Output the [X, Y] coordinate of the center of the cell containing the given text.  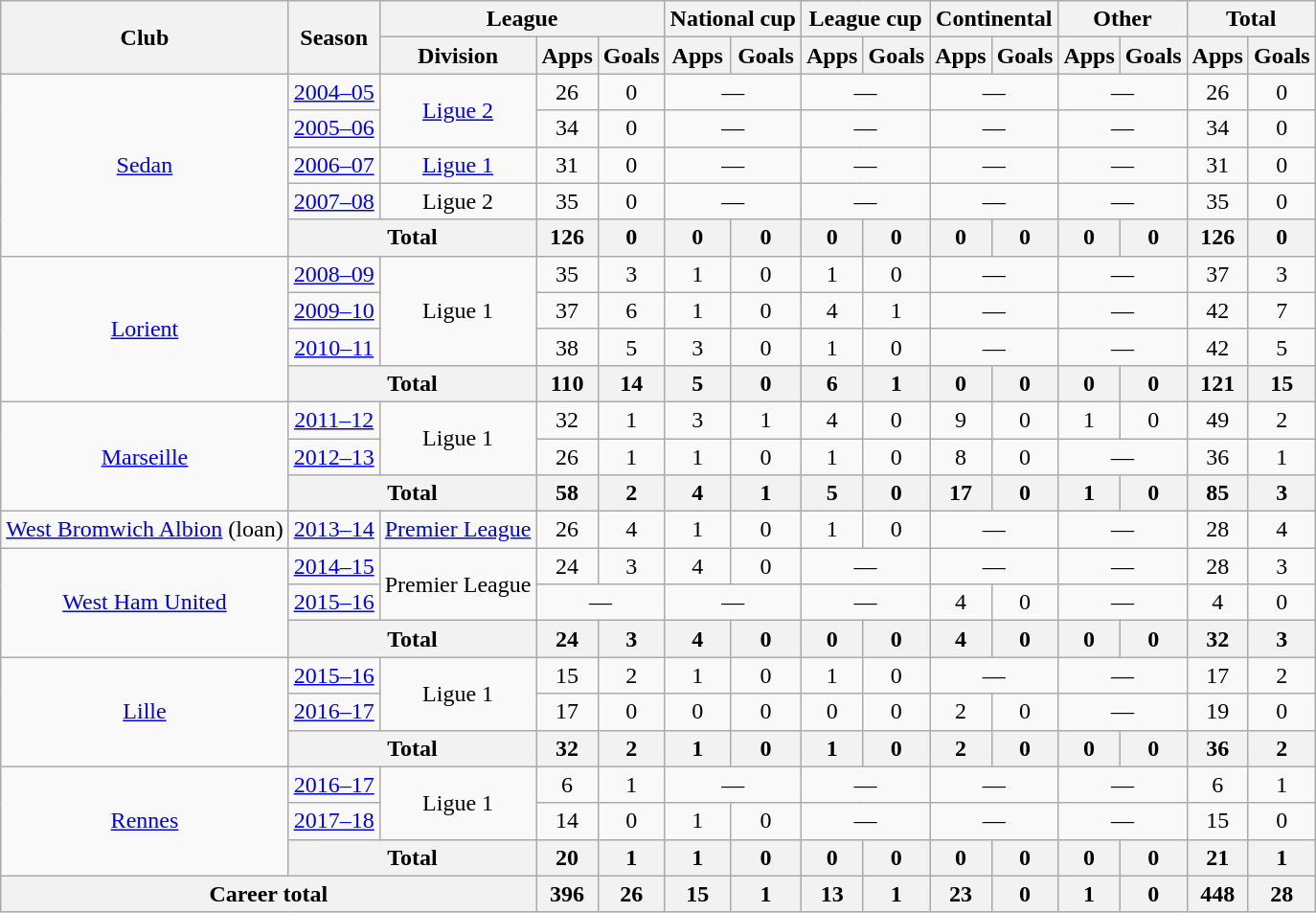
2012–13 [333, 457]
Season [333, 37]
20 [567, 857]
49 [1217, 420]
Rennes [145, 821]
Lorient [145, 329]
League cup [866, 19]
Division [458, 56]
Sedan [145, 165]
West Ham United [145, 603]
21 [1217, 857]
121 [1217, 383]
League [522, 19]
448 [1217, 894]
2007–08 [333, 201]
2004–05 [333, 92]
2006–07 [333, 165]
7 [1282, 310]
2017–18 [333, 821]
110 [567, 383]
2008–09 [333, 274]
38 [567, 347]
Marseille [145, 456]
2010–11 [333, 347]
9 [961, 420]
West Bromwich Albion (loan) [145, 530]
58 [567, 493]
Career total [268, 894]
8 [961, 457]
Other [1123, 19]
Continental [994, 19]
Lille [145, 712]
2009–10 [333, 310]
19 [1217, 712]
13 [832, 894]
National cup [733, 19]
2011–12 [333, 420]
85 [1217, 493]
2005–06 [333, 128]
Club [145, 37]
23 [961, 894]
396 [567, 894]
2013–14 [333, 530]
2014–15 [333, 566]
